Find where the given text appears and provide that cell's center as (X, Y) coordinate. 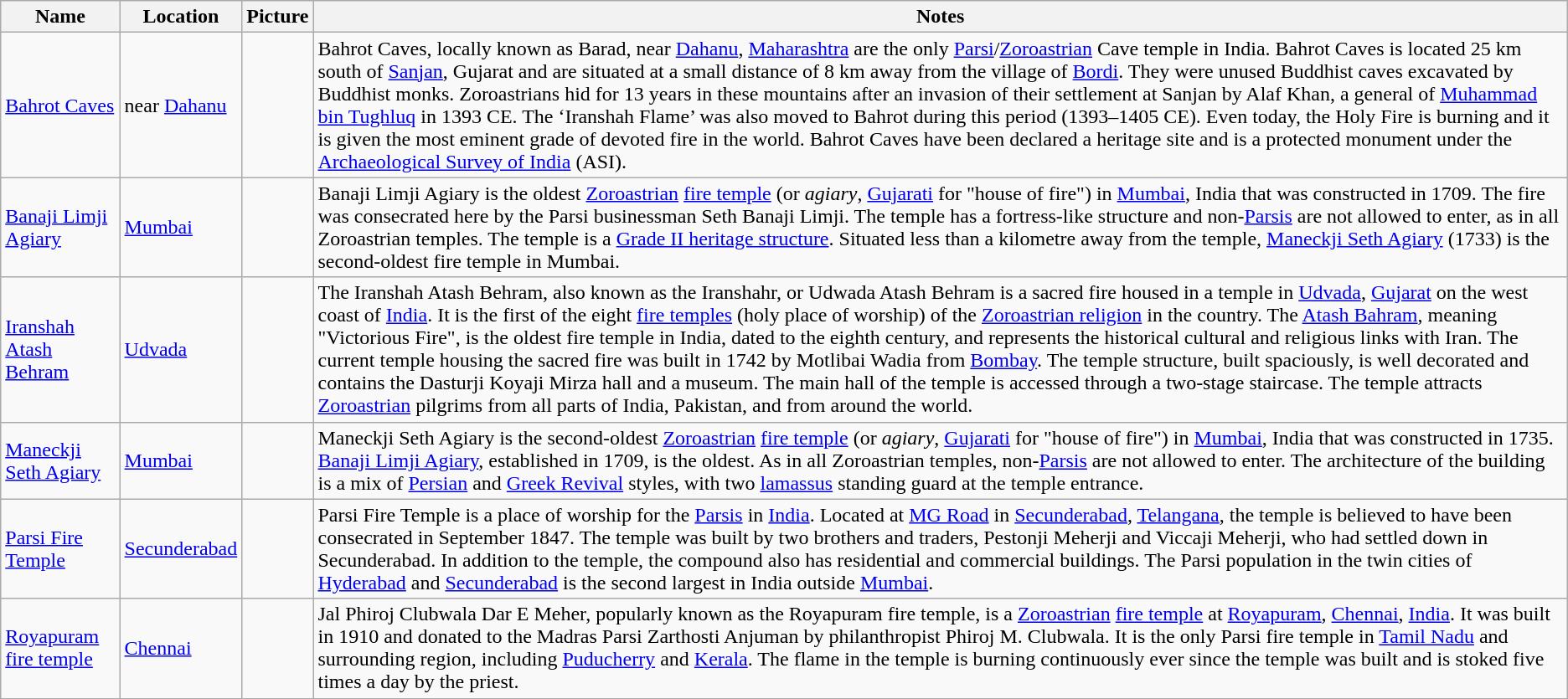
Banaji Limji Agiary (60, 228)
Location (181, 17)
Parsi Fire Temple (60, 549)
Secunderabad (181, 549)
Name (60, 17)
Chennai (181, 648)
Iranshah Atash Behram (60, 350)
Maneckji Seth Agiary (60, 460)
Udvada (181, 350)
Bahrot Caves (60, 105)
Picture (278, 17)
Notes (940, 17)
near Dahanu (181, 105)
Royapuram fire temple (60, 648)
